Locate the cell with the specified text and output its [x, y] center coordinate. 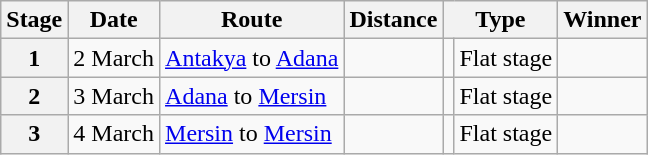
2 March [114, 58]
Route [252, 20]
Adana to Mersin [252, 96]
Mersin to Mersin [252, 134]
3 March [114, 96]
1 [34, 58]
Date [114, 20]
Type [500, 20]
Stage [34, 20]
4 March [114, 134]
Antakya to Adana [252, 58]
3 [34, 134]
Distance [394, 20]
2 [34, 96]
Winner [602, 20]
